Capture the cell that displays the provided text and extract its (X, Y) central coordinate. 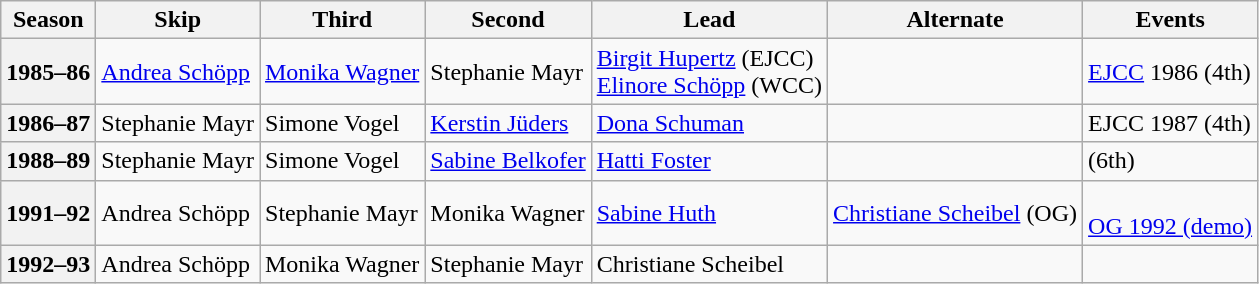
Kerstin Jüders (508, 123)
1986–87 (48, 123)
Skip (178, 20)
Third (342, 20)
Birgit Hupertz (EJCC)Elinore Schöpp (WCC) (709, 72)
Christiane Scheibel (709, 264)
Christiane Scheibel (OG) (956, 212)
Hatti Foster (709, 161)
EJCC 1987 (4th) (1170, 123)
1992–93 (48, 264)
1988–89 (48, 161)
Dona Schuman (709, 123)
Events (1170, 20)
1991–92 (48, 212)
Lead (709, 20)
Alternate (956, 20)
Second (508, 20)
OG 1992 (demo) (1170, 212)
1985–86 (48, 72)
EJCC 1986 (4th) (1170, 72)
(6th) (1170, 161)
Sabine Huth (709, 212)
Season (48, 20)
Sabine Belkofer (508, 161)
